Output the (x, y) coordinate of the center of the cell containing the given text.  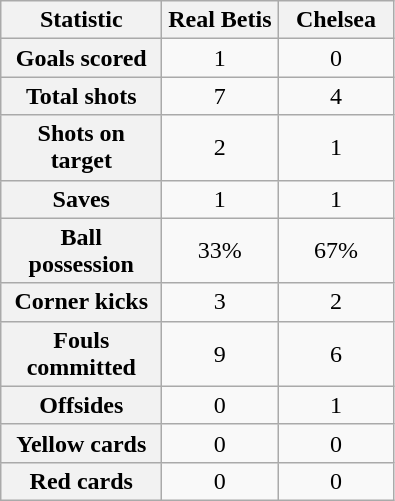
Statistic (82, 20)
67% (336, 250)
4 (336, 96)
7 (220, 96)
Fouls committed (82, 354)
3 (220, 302)
9 (220, 354)
Goals scored (82, 58)
Saves (82, 199)
Corner kicks (82, 302)
Red cards (82, 481)
Offsides (82, 405)
Total shots (82, 96)
Ball possession (82, 250)
Real Betis (220, 20)
Shots on target (82, 148)
6 (336, 354)
Chelsea (336, 20)
Yellow cards (82, 443)
33% (220, 250)
